Return the (x, y) coordinate for the center point of the cell that contains the specified text.  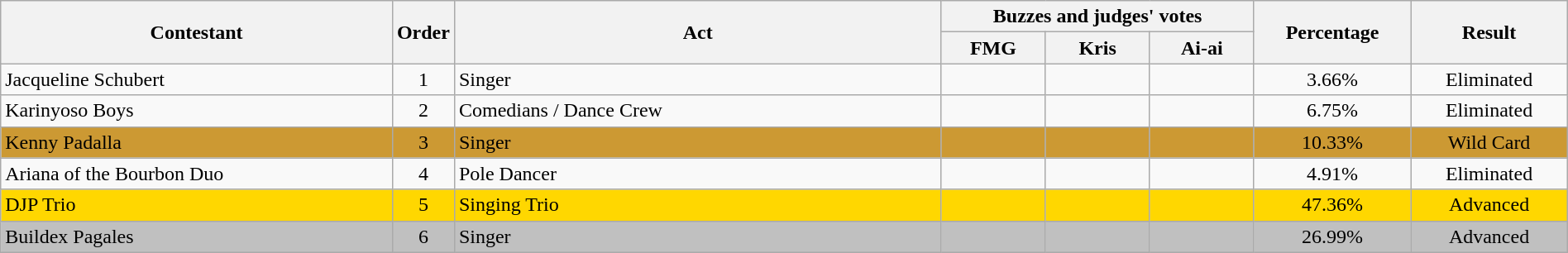
Jacqueline Schubert (197, 79)
2 (423, 111)
4 (423, 174)
6 (423, 236)
Act (697, 32)
Percentage (1331, 32)
5 (423, 205)
Buildex Pagales (197, 236)
Order (423, 32)
Ariana of the Bourbon Duo (197, 174)
26.99% (1331, 236)
Ai-ai (1202, 48)
6.75% (1331, 111)
4.91% (1331, 174)
1 (423, 79)
Pole Dancer (697, 174)
DJP Trio (197, 205)
47.36% (1331, 205)
10.33% (1331, 142)
Result (1489, 32)
Kris (1097, 48)
Contestant (197, 32)
Singing Trio (697, 205)
Kenny Padalla (197, 142)
3 (423, 142)
FMG (993, 48)
Buzzes and judges' votes (1097, 17)
Comedians / Dance Crew (697, 111)
Karinyoso Boys (197, 111)
Wild Card (1489, 142)
3.66% (1331, 79)
